Output the [X, Y] coordinate of the center of the cell containing the given text.  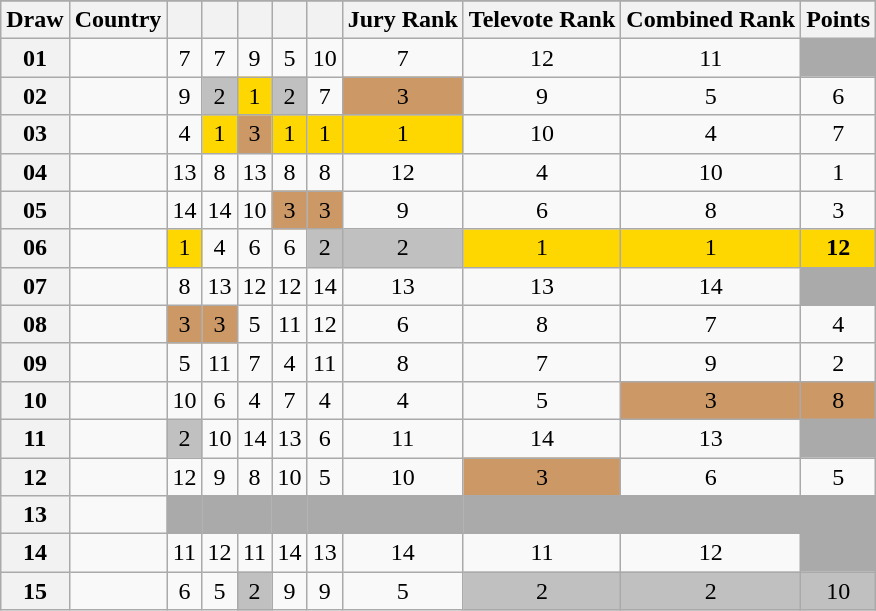
08 [35, 324]
Draw [35, 20]
Points [838, 20]
09 [35, 362]
05 [35, 210]
04 [35, 172]
Televote Rank [542, 20]
07 [35, 286]
03 [35, 134]
06 [35, 248]
01 [35, 58]
Country [118, 20]
Combined Rank [711, 20]
15 [35, 591]
Jury Rank [402, 20]
02 [35, 96]
